Identify which cell holds the provided text, then report its (x, y) central coordinate. 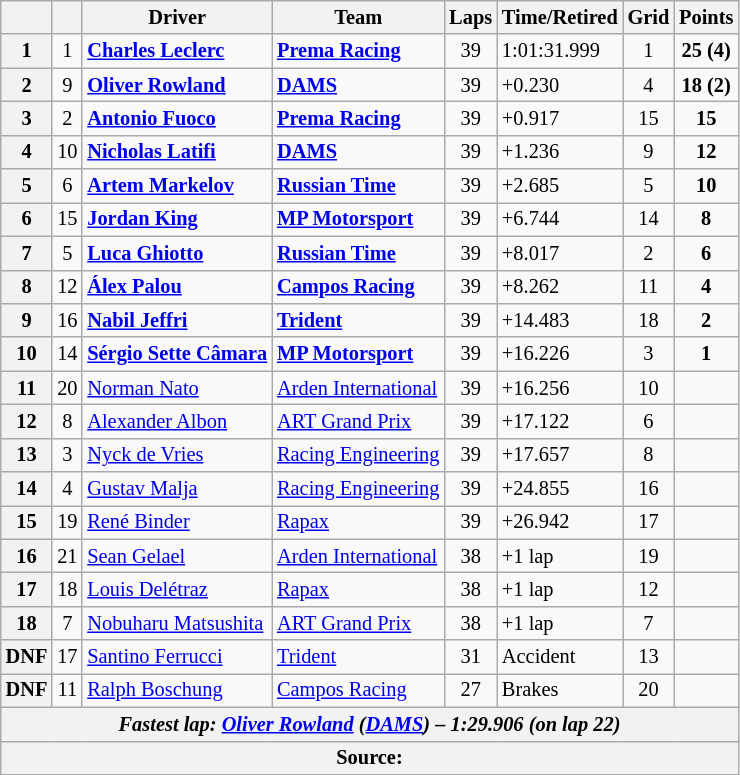
+16.256 (560, 388)
Santino Ferrucci (177, 657)
Norman Nato (177, 388)
+6.744 (560, 219)
Driver (177, 17)
Sean Gelael (177, 556)
+2.685 (560, 186)
Accident (560, 657)
+17.122 (560, 421)
Charles Leclerc (177, 51)
1:01:31.999 (560, 51)
Antonio Fuoco (177, 118)
Laps (470, 17)
Nobuharu Matsushita (177, 623)
Ralph Boschung (177, 690)
Brakes (560, 690)
+17.657 (560, 455)
Nabil Jeffri (177, 320)
Source: (370, 758)
18 (2) (706, 85)
21 (67, 556)
René Binder (177, 522)
+26.942 (560, 522)
Jordan King (177, 219)
Team (358, 17)
Points (706, 17)
Luca Ghiotto (177, 253)
+16.226 (560, 354)
31 (470, 657)
Álex Palou (177, 287)
Nyck de Vries (177, 455)
+14.483 (560, 320)
Louis Delétraz (177, 589)
Nicholas Latifi (177, 152)
+0.917 (560, 118)
Time/Retired (560, 17)
Fastest lap: Oliver Rowland (DAMS) – 1:29.906 (on lap 22) (370, 724)
+24.855 (560, 489)
+8.017 (560, 253)
Gustav Malja (177, 489)
+8.262 (560, 287)
Oliver Rowland (177, 85)
25 (4) (706, 51)
Grid (649, 17)
+1.236 (560, 152)
+0.230 (560, 85)
Alexander Albon (177, 421)
Sérgio Sette Câmara (177, 354)
27 (470, 690)
Artem Markelov (177, 186)
